Capture the cell that displays the provided text and extract its (x, y) central coordinate. 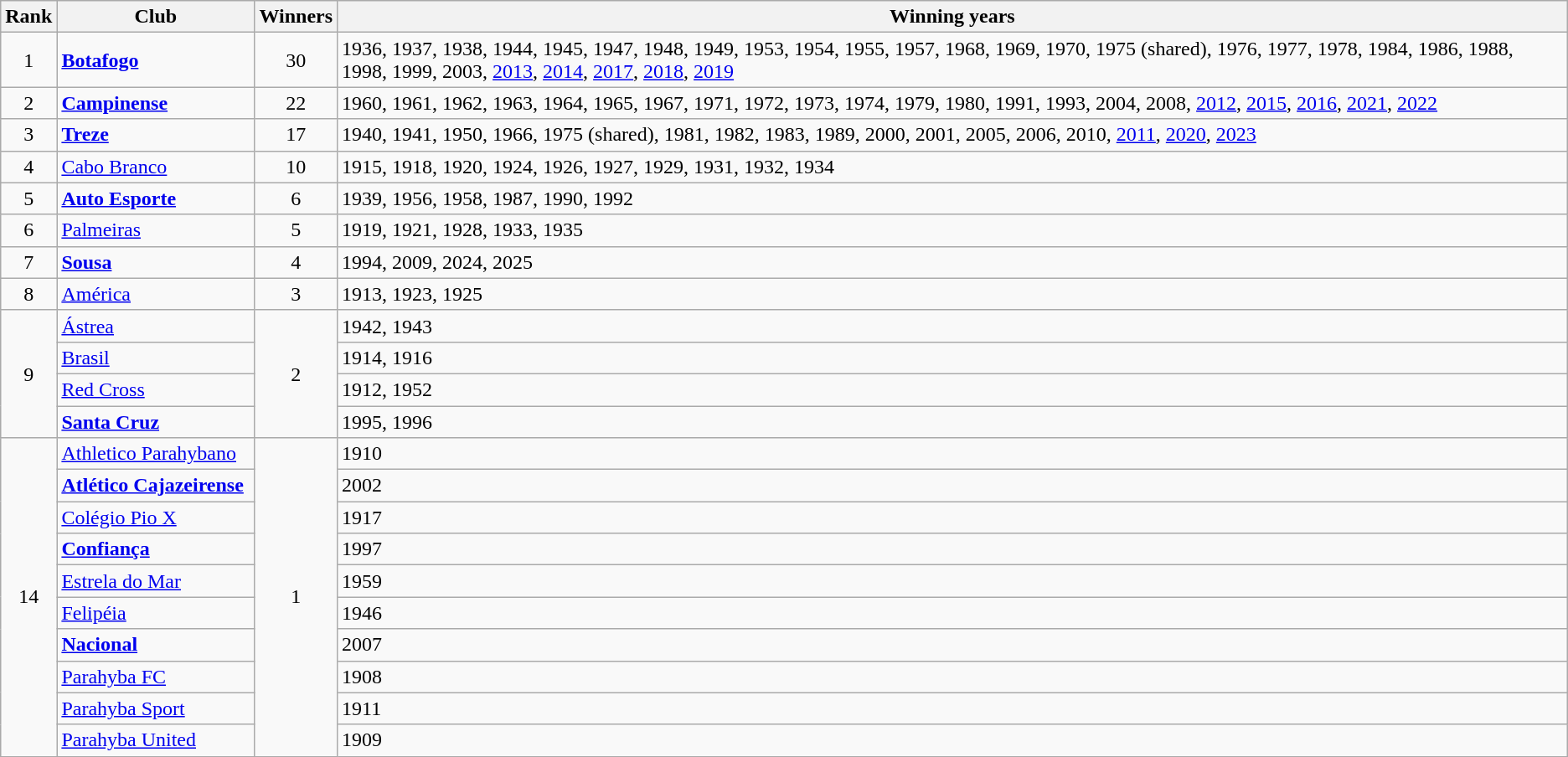
1995, 1996 (953, 421)
1912, 1952 (953, 389)
8 (28, 294)
1908 (953, 677)
Atlético Cajazeirense (156, 486)
2002 (953, 486)
Santa Cruz (156, 421)
Treze (156, 135)
América (156, 294)
1946 (953, 613)
10 (297, 167)
1909 (953, 740)
Club (156, 17)
Ástrea (156, 326)
9 (28, 373)
Colégio Pio X (156, 518)
22 (297, 103)
Brasil (156, 358)
14 (28, 598)
1960, 1961, 1962, 1963, 1964, 1965, 1967, 1971, 1972, 1973, 1974, 1979, 1980, 1991, 1993, 2004, 2008, 2012, 2015, 2016, 2021, 2022 (953, 103)
Estrela do Mar (156, 581)
1994, 2009, 2024, 2025 (953, 262)
Red Cross (156, 389)
Athletico Parahybano (156, 454)
1917 (953, 518)
Felipéia (156, 613)
Botafogo (156, 60)
7 (28, 262)
1942, 1943 (953, 326)
1911 (953, 708)
Confiança (156, 549)
1915, 1918, 1920, 1924, 1926, 1927, 1929, 1931, 1932, 1934 (953, 167)
Parahyba Sport (156, 708)
1913, 1923, 1925 (953, 294)
Winning years (953, 17)
17 (297, 135)
1940, 1941, 1950, 1966, 1975 (shared), 1981, 1982, 1983, 1989, 2000, 2001, 2005, 2006, 2010, 2011, 2020, 2023 (953, 135)
Cabo Branco (156, 167)
Parahyba United (156, 740)
Rank (28, 17)
1910 (953, 454)
Winners (297, 17)
Auto Esporte (156, 198)
1914, 1916 (953, 358)
Nacional (156, 645)
Sousa (156, 262)
1919, 1921, 1928, 1933, 1935 (953, 230)
1997 (953, 549)
Campinense (156, 103)
1959 (953, 581)
1939, 1956, 1958, 1987, 1990, 1992 (953, 198)
30 (297, 60)
2007 (953, 645)
Palmeiras (156, 230)
Parahyba FC (156, 677)
